Output the (x, y) coordinate of the center of the cell containing the given text.  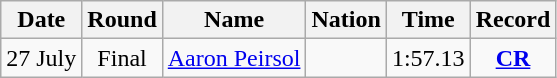
Final (122, 58)
CR (513, 58)
Aaron Peirsol (234, 58)
Time (428, 20)
Name (234, 20)
Nation (346, 20)
Date (42, 20)
1:57.13 (428, 58)
Record (513, 20)
Round (122, 20)
27 July (42, 58)
